For the text-containing cell, return its midpoint in [X, Y] coordinate format. 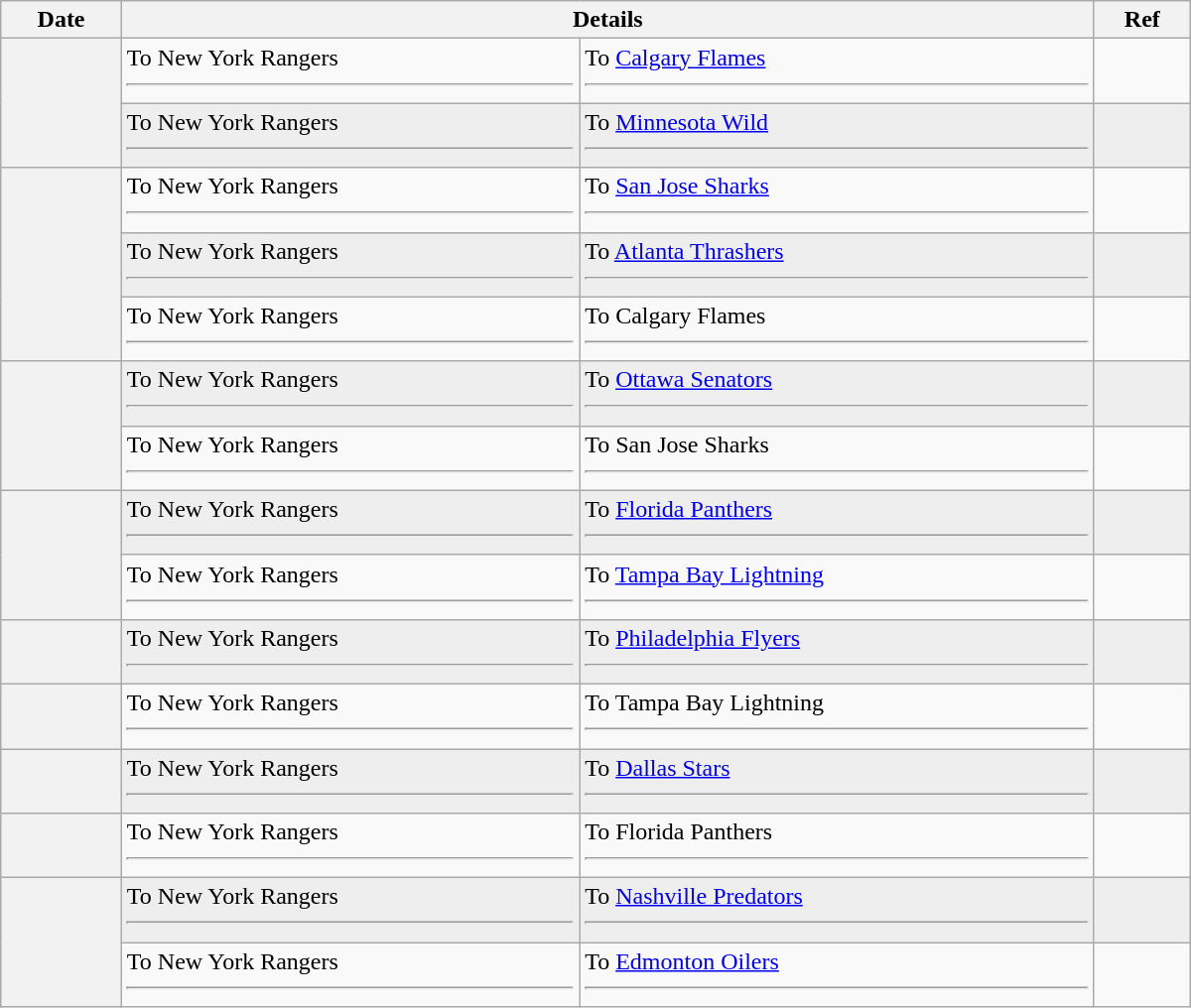
To Ottawa Senators [838, 393]
To Edmonton Oilers [838, 974]
Date [62, 20]
Details [607, 20]
To Philadelphia Flyers [838, 651]
To Minnesota Wild [838, 135]
To Atlanta Thrashers [838, 264]
To Nashville Predators [838, 911]
To Dallas Stars [838, 780]
Ref [1141, 20]
